Scan for the cell matching the given text and deliver its [x, y] coordinate at center. 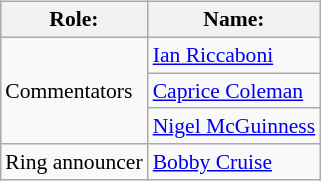
Role: [74, 20]
Commentators [74, 90]
Caprice Coleman [234, 91]
Ian Riccaboni [234, 55]
Bobby Cruise [234, 162]
Ring announcer [74, 162]
Nigel McGuinness [234, 126]
Name: [234, 20]
